Scan for the cell matching the given text and deliver its [x, y] coordinate at center. 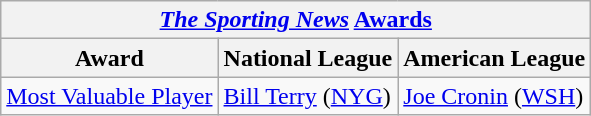
Most Valuable Player [110, 96]
National League [308, 58]
The Sporting News Awards [296, 20]
Joe Cronin (WSH) [494, 96]
American League [494, 58]
Award [110, 58]
Bill Terry (NYG) [308, 96]
